Pinpoint the cell where the given text exists, returning its (x, y) midpoint coordinate. 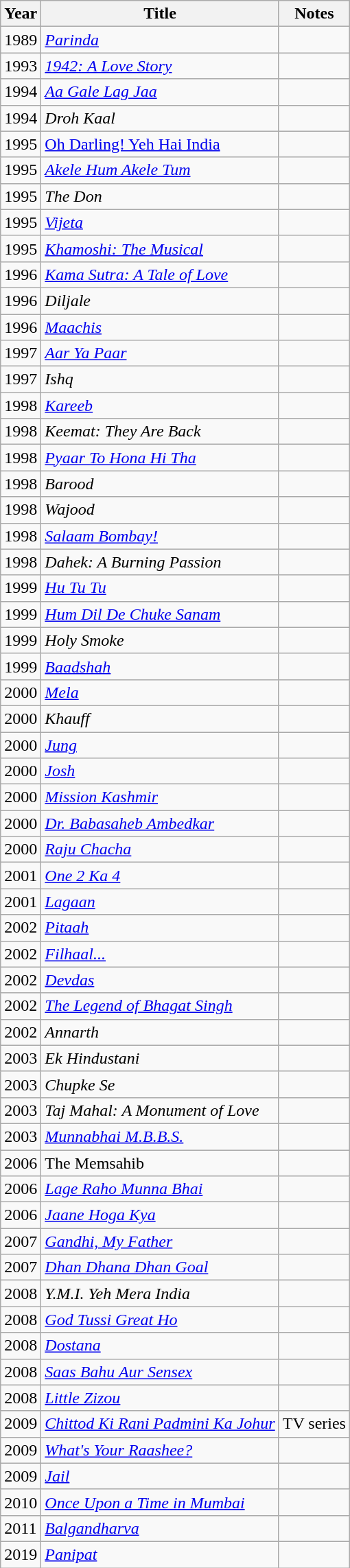
1993 (21, 66)
Salaam Bombay! (160, 536)
TV series (314, 1424)
Pyaar To Hona Hi Tha (160, 458)
Ishq (160, 379)
Notes (314, 14)
One 2 Ka 4 (160, 876)
2010 (21, 1502)
God Tussi Great Ho (160, 1320)
Wajood (160, 510)
Dahek: A Burning Passion (160, 562)
Diljale (160, 301)
Hu Tu Tu (160, 588)
Khamoshi: The Musical (160, 248)
Balgandharva (160, 1528)
Vijeta (160, 222)
Jail (160, 1476)
Lagaan (160, 902)
Baadshah (160, 666)
Maachis (160, 327)
Ek Hindustani (160, 1058)
Mela (160, 692)
Lage Raho Munna Bhai (160, 1189)
Barood (160, 484)
Munnabhai M.B.B.S. (160, 1136)
Taj Mahal: A Monument of Love (160, 1110)
2011 (21, 1528)
Droh Kaal (160, 118)
Chittod Ki Rani Padmini Ka Johur (160, 1424)
Y.M.I. Yeh Mera India (160, 1294)
The Memsahib (160, 1163)
Keemat: They Are Back (160, 432)
Jung (160, 745)
Annarth (160, 1032)
Hum Dil De Chuke Sanam (160, 614)
2019 (21, 1554)
1989 (21, 40)
The Legend of Bhagat Singh (160, 1006)
Filhaal... (160, 954)
Gandhi, My Father (160, 1241)
Dr. Babasaheb Ambedkar (160, 823)
Jaane Hoga Kya (160, 1215)
Parinda (160, 40)
Dostana (160, 1346)
Holy Smoke (160, 640)
Mission Kashmir (160, 797)
Chupke Se (160, 1084)
The Don (160, 196)
Dhan Dhana Dhan Goal (160, 1267)
Saas Bahu Aur Sensex (160, 1372)
Khauff (160, 718)
Josh (160, 771)
Kareeb (160, 406)
Aar Ya Paar (160, 353)
Kama Sutra: A Tale of Love (160, 274)
Little Zizou (160, 1398)
Raju Chacha (160, 850)
Akele Hum Akele Tum (160, 170)
Oh Darling! Yeh Hai India (160, 144)
1942: A Love Story (160, 66)
Once Upon a Time in Mumbai (160, 1502)
Aa Gale Lag Jaa (160, 92)
Title (160, 14)
Devdas (160, 980)
Year (21, 14)
Panipat (160, 1554)
Pitaah (160, 928)
What's Your Raashee? (160, 1450)
